Extract the [X, Y] coordinate from the center of the cell holding the provided text.  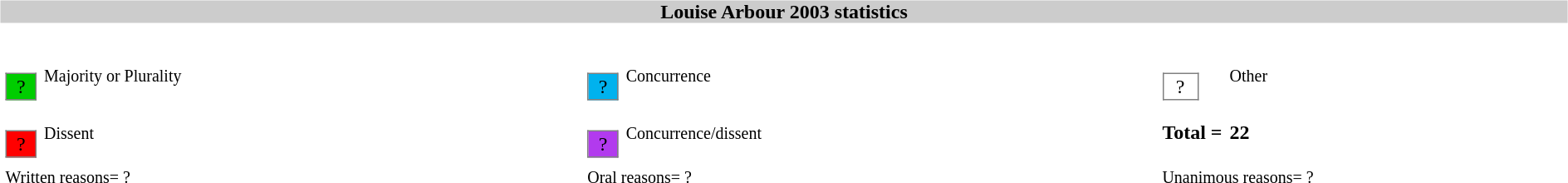
Dissent [312, 132]
Louise Arbour 2003 statistics [784, 12]
Majority or Plurality [312, 76]
22 [1397, 132]
Other [1397, 76]
Concurrence [890, 76]
Total = [1192, 132]
Concurrence/dissent [890, 132]
